Return the (X, Y) coordinate for the center point of the cell that contains the specified text.  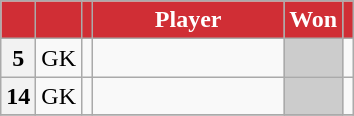
Player (188, 20)
5 (18, 58)
Won (314, 20)
14 (18, 96)
